Provide the (x, y) coordinate of the cell's center where the given text is located.  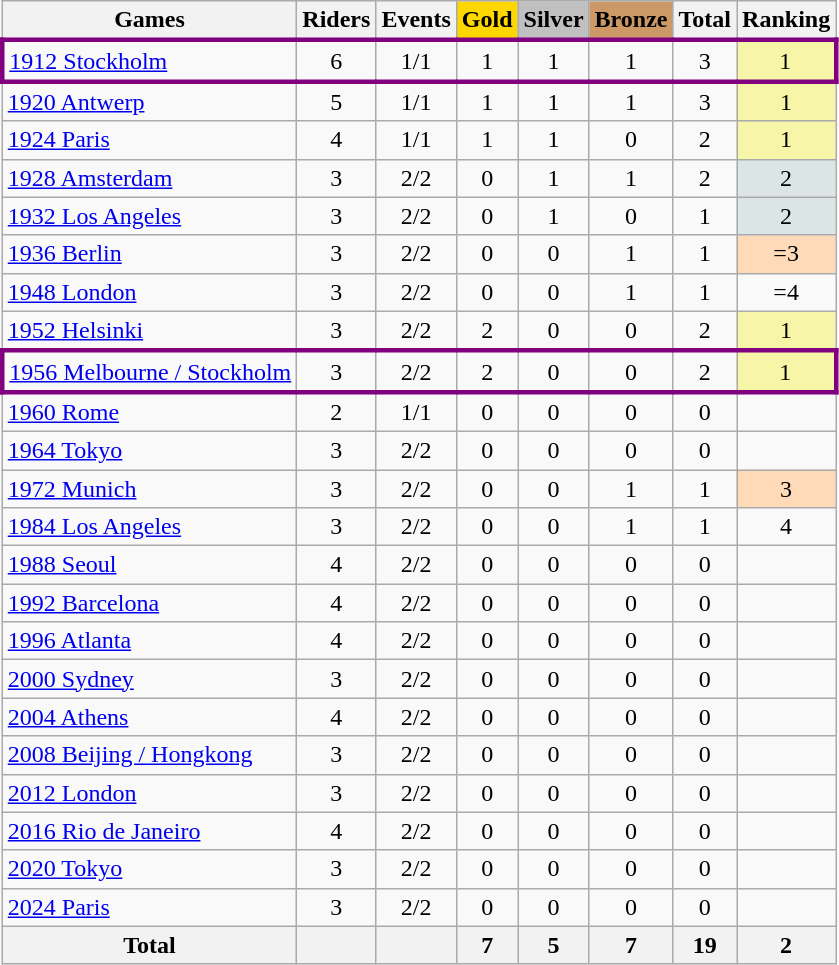
1948 London (150, 292)
1920 Antwerp (150, 101)
2020 Tokyo (150, 869)
2016 Rio de Janeiro (150, 831)
1996 Atlanta (150, 641)
Ranking (786, 21)
Silver (554, 21)
6 (336, 60)
Riders (336, 21)
Bronze (631, 21)
2000 Sydney (150, 679)
1984 Los Angeles (150, 527)
1928 Amsterdam (150, 178)
2012 London (150, 793)
Gold (487, 21)
1936 Berlin (150, 254)
=4 (786, 292)
1964 Tokyo (150, 450)
1988 Seoul (150, 565)
2008 Beijing / Hongkong (150, 755)
1924 Paris (150, 140)
1932 Los Angeles (150, 216)
1952 Helsinki (150, 331)
1992 Barcelona (150, 603)
1960 Rome (150, 412)
2024 Paris (150, 907)
2004 Athens (150, 717)
Events (416, 21)
Games (150, 21)
=3 (786, 254)
1912 Stockholm (150, 60)
19 (705, 945)
1972 Munich (150, 489)
1956 Melbourne / Stockholm (150, 372)
